Provide the (X, Y) coordinate of the cell's center where the given text is located.  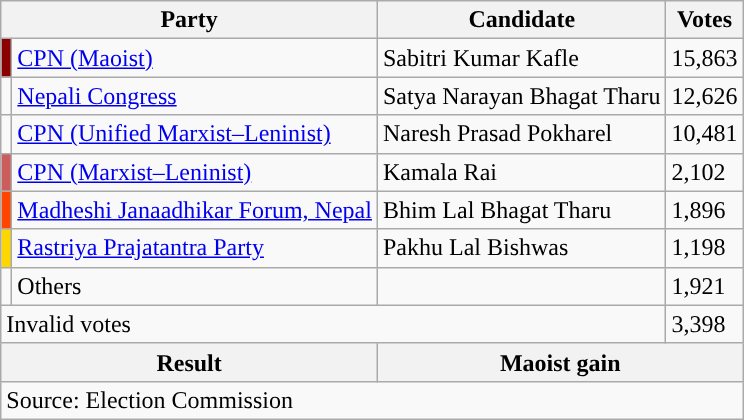
1,896 (704, 210)
Result (190, 362)
Pakhu Lal Bishwas (522, 248)
15,863 (704, 58)
2,102 (704, 172)
1,198 (704, 248)
CPN (Marxist–Leninist) (195, 172)
Sabitri Kumar Kafle (522, 58)
Naresh Prasad Pokharel (522, 134)
Kamala Rai (522, 172)
Maoist gain (560, 362)
Satya Narayan Bhagat Tharu (522, 96)
10,481 (704, 134)
CPN (Maoist) (195, 58)
3,398 (704, 324)
Others (195, 286)
Source: Election Commission (372, 400)
Rastriya Prajatantra Party (195, 248)
Votes (704, 20)
Party (190, 20)
CPN (Unified Marxist–Leninist) (195, 134)
Candidate (522, 20)
Nepali Congress (195, 96)
Invalid votes (334, 324)
Madheshi Janaadhikar Forum, Nepal (195, 210)
Bhim Lal Bhagat Tharu (522, 210)
12,626 (704, 96)
1,921 (704, 286)
